Locate the cell with the specified text and output its [X, Y] center coordinate. 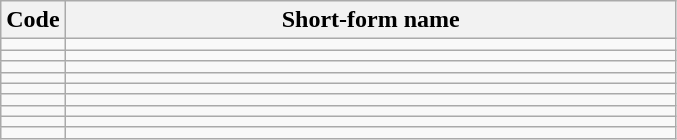
Code [33, 20]
Short-form name [370, 20]
